Identify which cell holds the provided text, then report its [x, y] central coordinate. 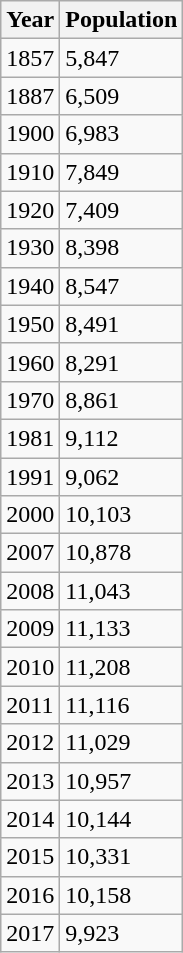
Population [122, 20]
1991 [30, 477]
1910 [30, 172]
6,509 [122, 96]
9,062 [122, 477]
2015 [30, 857]
1981 [30, 438]
1900 [30, 134]
1940 [30, 286]
2010 [30, 667]
11,208 [122, 667]
2000 [30, 515]
11,133 [122, 629]
8,547 [122, 286]
11,043 [122, 591]
10,103 [122, 515]
8,291 [122, 362]
2008 [30, 591]
1950 [30, 324]
11,029 [122, 743]
9,923 [122, 933]
9,112 [122, 438]
1960 [30, 362]
2014 [30, 819]
1857 [30, 58]
10,957 [122, 781]
2012 [30, 743]
8,861 [122, 400]
10,878 [122, 553]
1920 [30, 210]
8,398 [122, 248]
1930 [30, 248]
6,983 [122, 134]
8,491 [122, 324]
1970 [30, 400]
2017 [30, 933]
7,409 [122, 210]
2011 [30, 705]
Year [30, 20]
2009 [30, 629]
2007 [30, 553]
5,847 [122, 58]
2016 [30, 895]
10,331 [122, 857]
2013 [30, 781]
11,116 [122, 705]
7,849 [122, 172]
10,158 [122, 895]
10,144 [122, 819]
1887 [30, 96]
